Extract the (X, Y) coordinate from the center of the cell holding the provided text.  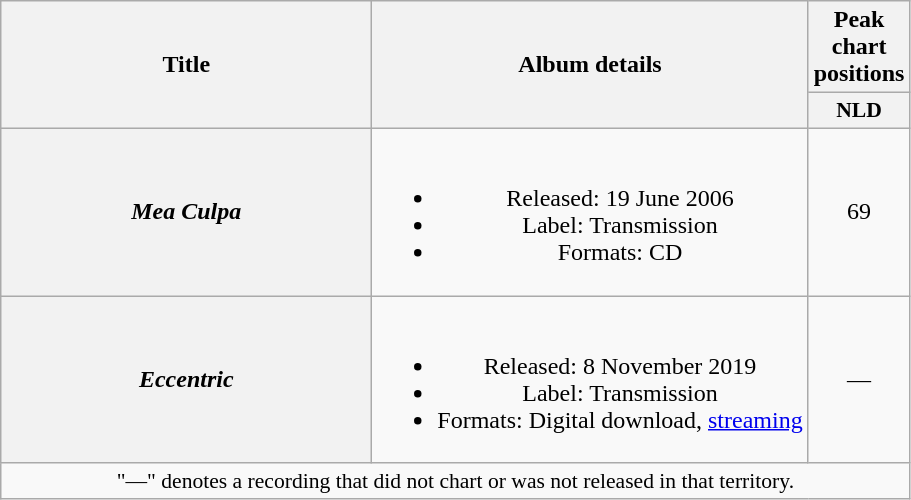
Released: 8 November 2019Label: TransmissionFormats: Digital download, streaming (590, 380)
Released: 19 June 2006Label: TransmissionFormats: CD (590, 212)
69 (859, 212)
Eccentric (186, 380)
Peak chart positions (859, 47)
Mea Culpa (186, 212)
Title (186, 65)
NLD (859, 111)
"—" denotes a recording that did not chart or was not released in that territory. (456, 481)
Album details (590, 65)
— (859, 380)
